Detect which cell encompasses the target text, then output its (x, y) center coordinate. 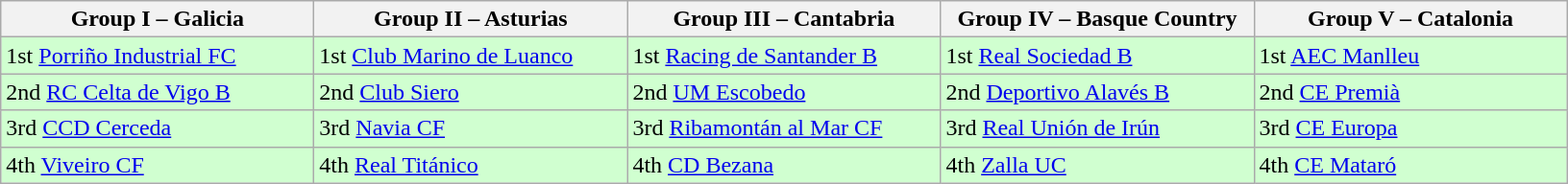
2nd RC Celta de Vigo B (158, 92)
3rd CE Europa (1410, 128)
1st Porriño Industrial FC (158, 56)
Group V – Catalonia (1410, 19)
4th CD Bezana (784, 165)
1st Racing de Santander B (784, 56)
Group III – Cantabria (784, 19)
3rd Ribamontán al Mar CF (784, 128)
4th CE Mataró (1410, 165)
2nd Deportivo Alavés B (1097, 92)
2nd Club Siero (471, 92)
2nd UM Escobedo (784, 92)
3rd Real Unión de Irún (1097, 128)
Group IV – Basque Country (1097, 19)
1st Club Marino de Luanco (471, 56)
Group I – Galicia (158, 19)
1st AEC Manlleu (1410, 56)
Group II – Asturias (471, 19)
3rd CCD Cerceda (158, 128)
2nd CE Premià (1410, 92)
4th Viveiro CF (158, 165)
4th Real Titánico (471, 165)
3rd Navia CF (471, 128)
1st Real Sociedad B (1097, 56)
4th Zalla UC (1097, 165)
